From the cell containing the given text, extract its center point as (X, Y) coordinate. 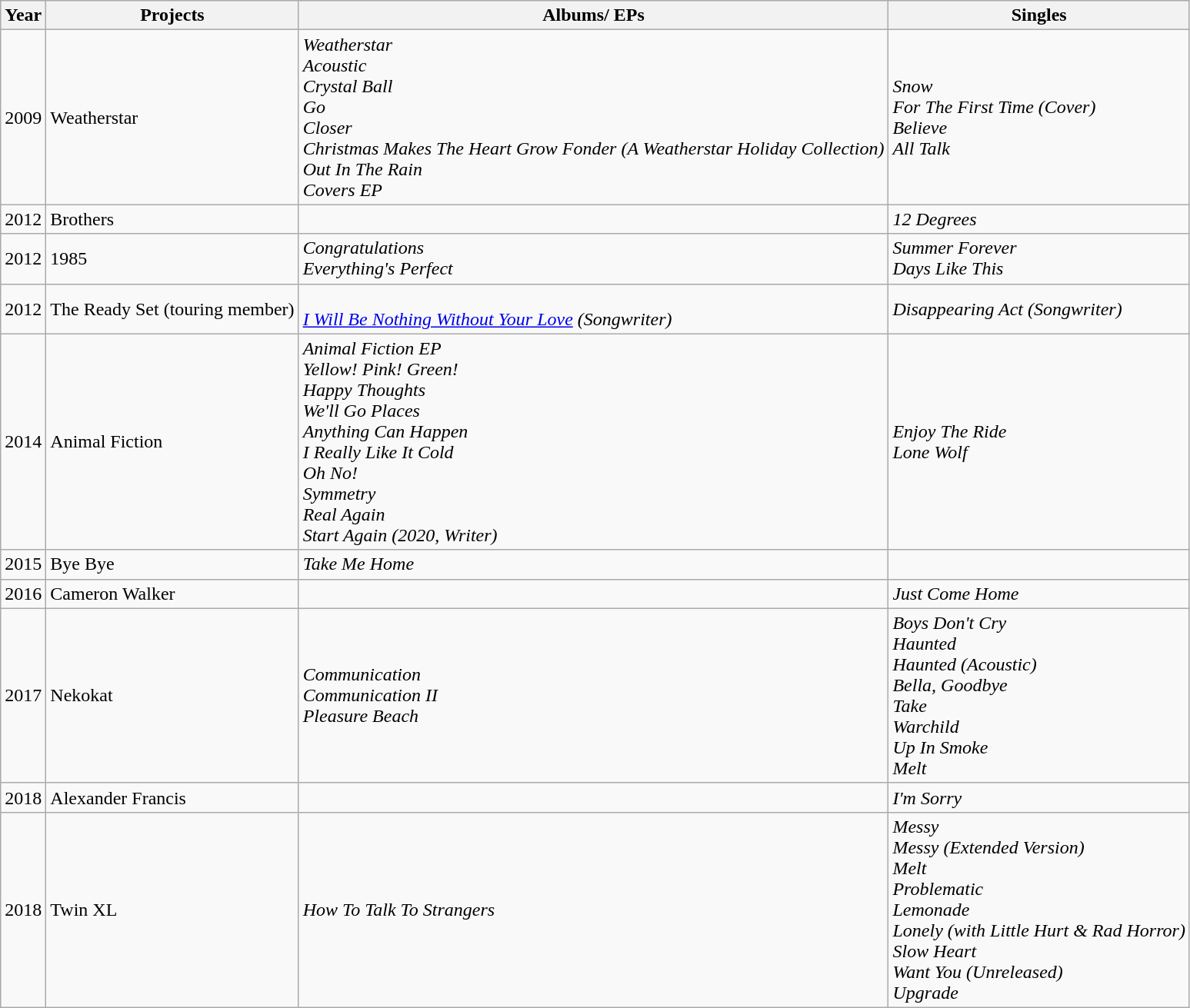
I Will Be Nothing Without Your Love (Songwriter) (594, 309)
SnowFor The First Time (Cover)BelieveAll Talk (1039, 117)
2014 (23, 441)
Alexander Francis (172, 797)
Singles (1039, 15)
CommunicationCommunication IIPleasure Beach (594, 695)
1985 (172, 258)
Cameron Walker (172, 594)
Weatherstar (172, 117)
12 Degrees (1039, 219)
Just Come Home (1039, 594)
Bye Bye (172, 564)
Summer ForeverDays Like This (1039, 258)
The Ready Set (touring member) (172, 309)
Twin XL (172, 910)
Disappearing Act (Songwriter) (1039, 309)
Albums/ EPs (594, 15)
How To Talk To Strangers (594, 910)
Boys Don't CryHauntedHaunted (Acoustic)Bella, GoodbyeTakeWarchildUp In SmokeMelt (1039, 695)
Take Me Home (594, 564)
Year (23, 15)
CongratulationsEverything's Perfect (594, 258)
I'm Sorry (1039, 797)
WeatherstarAcousticCrystal BallGoCloserChristmas Makes The Heart Grow Fonder (A Weatherstar Holiday Collection)Out In The RainCovers EP (594, 117)
MessyMessy (Extended Version)MeltProblematicLemonadeLonely (with Little Hurt & Rad Horror)Slow HeartWant You (Unreleased)Upgrade (1039, 910)
Brothers (172, 219)
Animal Fiction (172, 441)
Enjoy The RideLone Wolf (1039, 441)
2015 (23, 564)
2009 (23, 117)
Projects (172, 15)
2016 (23, 594)
Nekokat (172, 695)
2017 (23, 695)
